For the text-containing cell, return its midpoint in (x, y) coordinate format. 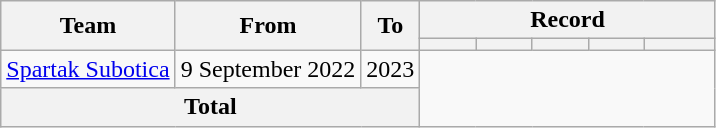
9 September 2022 (268, 69)
Team (88, 26)
Total (210, 107)
Spartak Subotica (88, 69)
2023 (390, 69)
To (390, 26)
From (268, 26)
Record (568, 20)
